Search for the cell housing the specified text and yield its [x, y] center coordinate. 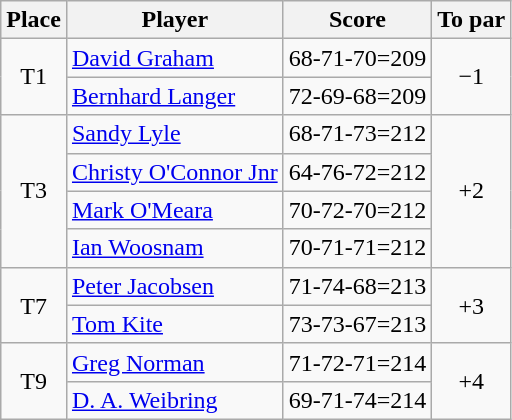
70-72-70=212 [358, 210]
Bernhard Langer [174, 96]
+4 [472, 381]
68-71-70=209 [358, 58]
David Graham [174, 58]
72-69-68=209 [358, 96]
Sandy Lyle [174, 134]
Ian Woosnam [174, 248]
Christy O'Connor Jnr [174, 172]
Place [34, 20]
Tom Kite [174, 324]
+2 [472, 191]
T3 [34, 191]
To par [472, 20]
Player [174, 20]
73-73-67=213 [358, 324]
D. A. Weibring [174, 400]
70-71-71=212 [358, 248]
T9 [34, 381]
64-76-72=212 [358, 172]
−1 [472, 77]
+3 [472, 305]
71-72-71=214 [358, 362]
Greg Norman [174, 362]
T7 [34, 305]
T1 [34, 77]
Score [358, 20]
69-71-74=214 [358, 400]
Mark O'Meara [174, 210]
71-74-68=213 [358, 286]
68-71-73=212 [358, 134]
Peter Jacobsen [174, 286]
